Scan for the cell matching the given text and deliver its [x, y] coordinate at center. 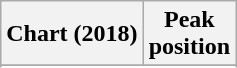
Peak position [189, 34]
Chart (2018) [72, 34]
